Return (x, y) of the center of cell containing provided text 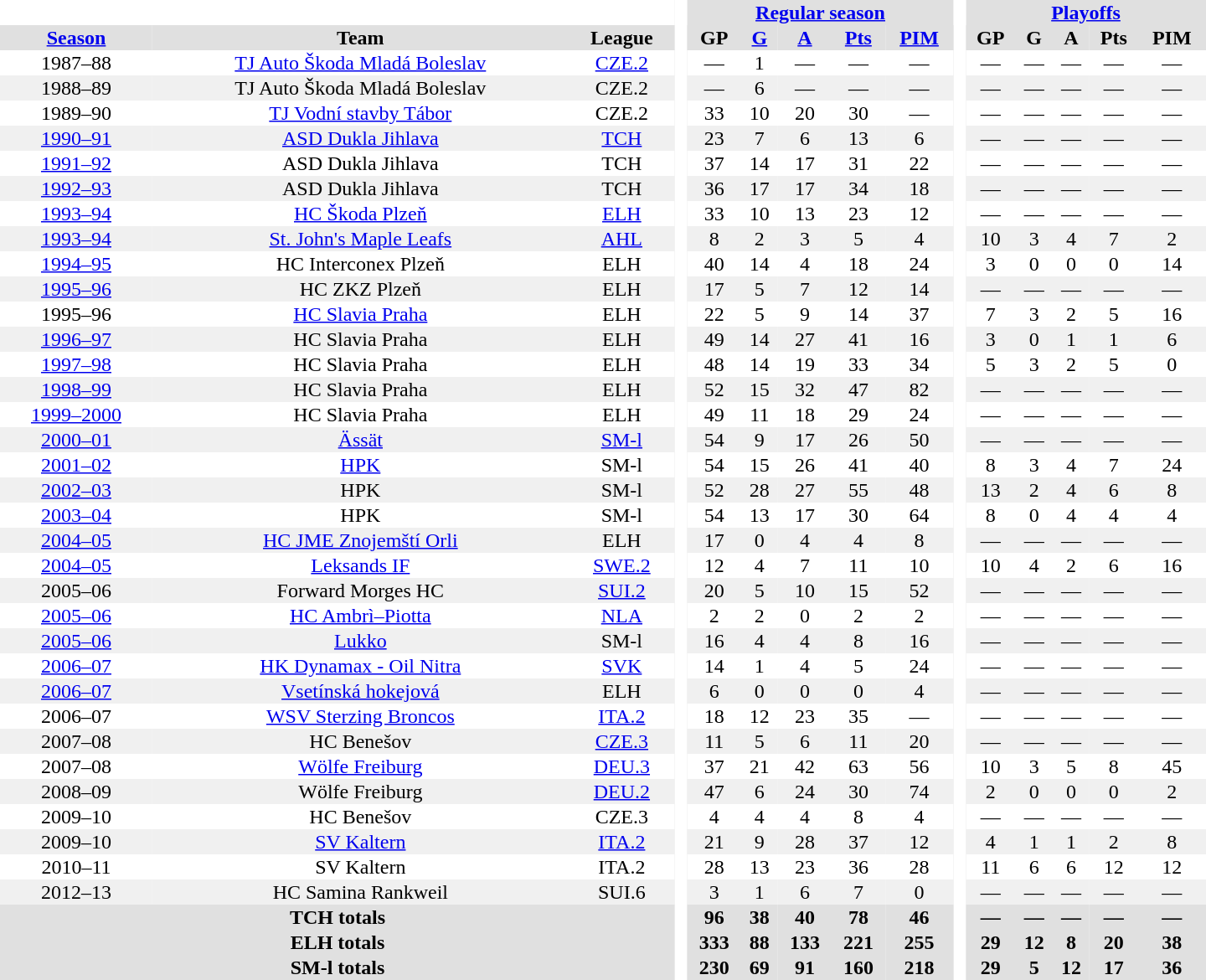
HC JME Znojemští Orli (360, 540)
SUI.2 (621, 591)
Lukko (360, 641)
1999–2000 (76, 415)
19 (805, 364)
WSV Sterzing Broncos (360, 716)
1994–95 (76, 264)
333 (714, 942)
160 (858, 967)
32 (805, 389)
NLA (621, 616)
1991–92 (76, 163)
2002–03 (76, 490)
Regular season (821, 13)
HC Ambrì–Piotta (360, 616)
255 (920, 942)
TCH totals (338, 917)
45 (1172, 766)
2012–13 (76, 892)
63 (858, 766)
74 (920, 792)
82 (920, 389)
1990–91 (76, 138)
HC Škoda Plzeň (360, 214)
2001–02 (76, 465)
78 (858, 917)
St. John's Maple Leafs (360, 239)
HC ZKZ Plzeň (360, 289)
35 (858, 716)
96 (714, 917)
ELH totals (338, 942)
DEU.3 (621, 766)
Ässät (360, 440)
HK Dynamax - Oil Nitra (360, 666)
2003–04 (76, 515)
Team (360, 38)
88 (760, 942)
2010–11 (76, 867)
Playoffs (1085, 13)
1989–90 (76, 113)
1996–97 (76, 339)
50 (920, 440)
133 (805, 942)
Vsetínská hokejová (360, 691)
TJ Vodní stavby Tábor (360, 113)
1987–88 (76, 63)
HC Samina Rankweil (360, 892)
1988–89 (76, 88)
DEU.2 (621, 792)
SWE.2 (621, 565)
Forward Morges HC (360, 591)
AHL (621, 239)
55 (858, 490)
56 (920, 766)
64 (920, 515)
HC Interconex Plzeň (360, 264)
SM-l totals (338, 967)
46 (920, 917)
91 (805, 967)
2000–01 (76, 440)
1992–93 (76, 188)
SUI.6 (621, 892)
221 (858, 942)
1997–98 (76, 364)
SVK (621, 666)
218 (920, 967)
42 (805, 766)
1998–99 (76, 389)
League (621, 38)
Leksands IF (360, 565)
2008–09 (76, 792)
31 (858, 163)
230 (714, 967)
Season (76, 38)
69 (760, 967)
